Capture the cell that displays the provided text and extract its (X, Y) central coordinate. 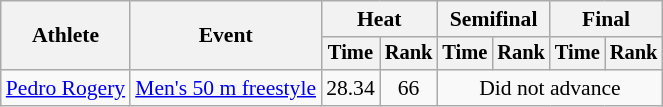
Semifinal (493, 19)
Event (226, 36)
Men's 50 m freestyle (226, 88)
Heat (379, 19)
28.34 (350, 88)
Pedro Rogery (66, 88)
66 (409, 88)
Athlete (66, 36)
Final (606, 19)
Did not advance (550, 88)
